Extract the [x, y] coordinate from the center of the cell holding the provided text.  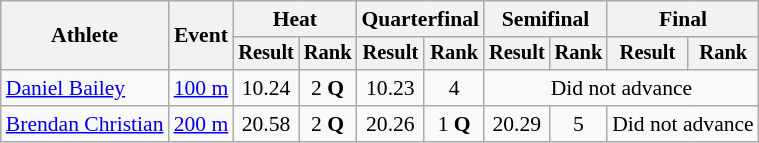
100 m [202, 88]
Semifinal [546, 19]
1 Q [454, 124]
20.29 [517, 124]
20.58 [266, 124]
20.26 [390, 124]
Daniel Bailey [85, 88]
Athlete [85, 36]
Heat [294, 19]
10.24 [266, 88]
4 [454, 88]
Final [683, 19]
Quarterfinal [420, 19]
200 m [202, 124]
Event [202, 36]
5 [579, 124]
Brendan Christian [85, 124]
10.23 [390, 88]
